Find where the given text appears and provide that cell's center as [X, Y] coordinate. 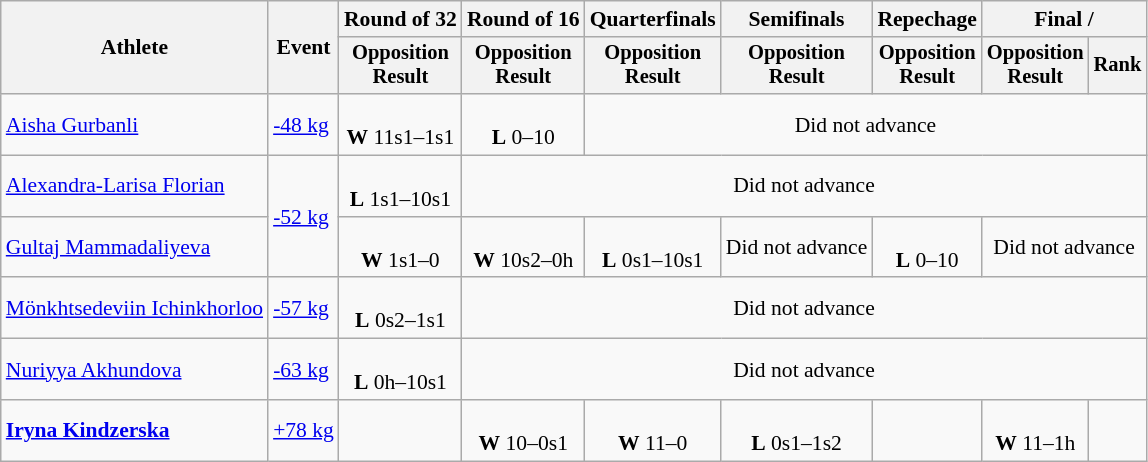
-63 kg [304, 370]
Quarterfinals [653, 19]
W 10–0s1 [524, 430]
W 10s2–0h [524, 248]
-52 kg [304, 217]
Repechage [927, 19]
Mönkhtsedeviin Ichinkhorloo [134, 308]
Round of 16 [524, 19]
W 11–1h [1036, 430]
-57 kg [304, 308]
L 1s1–10s1 [400, 186]
L 0s2–1s1 [400, 308]
Iryna Kindzerska [134, 430]
L 0s1–10s1 [653, 248]
W 11s1–1s1 [400, 124]
Athlete [134, 48]
Event [304, 48]
L 0s1–1s2 [797, 430]
Semifinals [797, 19]
L 0h–10s1 [400, 370]
Nuriyya Akhundova [134, 370]
Rank [1118, 66]
+78 kg [304, 430]
-48 kg [304, 124]
W 1s1–0 [400, 248]
Final / [1064, 19]
Round of 32 [400, 19]
Alexandra-Larisa Florian [134, 186]
W 11–0 [653, 430]
Aisha Gurbanli [134, 124]
Gultaj Mammadaliyeva [134, 248]
